Output the (x, y) coordinate of the center of the cell containing the given text.  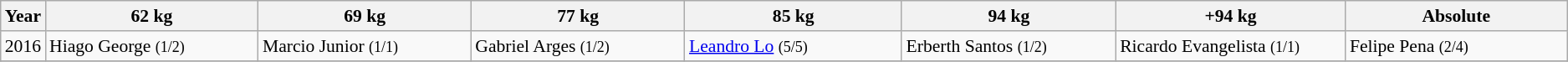
2016 (23, 46)
77 kg (578, 16)
Absolute (1457, 16)
94 kg (1009, 16)
Leandro Lo (5/5) (794, 46)
Ricardo Evangelista (1/1) (1231, 46)
85 kg (794, 16)
Felipe Pena (2/4) (1457, 46)
Hiago George (1/2) (152, 46)
69 kg (365, 16)
+94 kg (1231, 16)
Marcio Junior (1/1) (365, 46)
Gabriel Arges (1/2) (578, 46)
Erberth Santos (1/2) (1009, 46)
Year (23, 16)
62 kg (152, 16)
